Locate the cell with the specified text and output its [x, y] center coordinate. 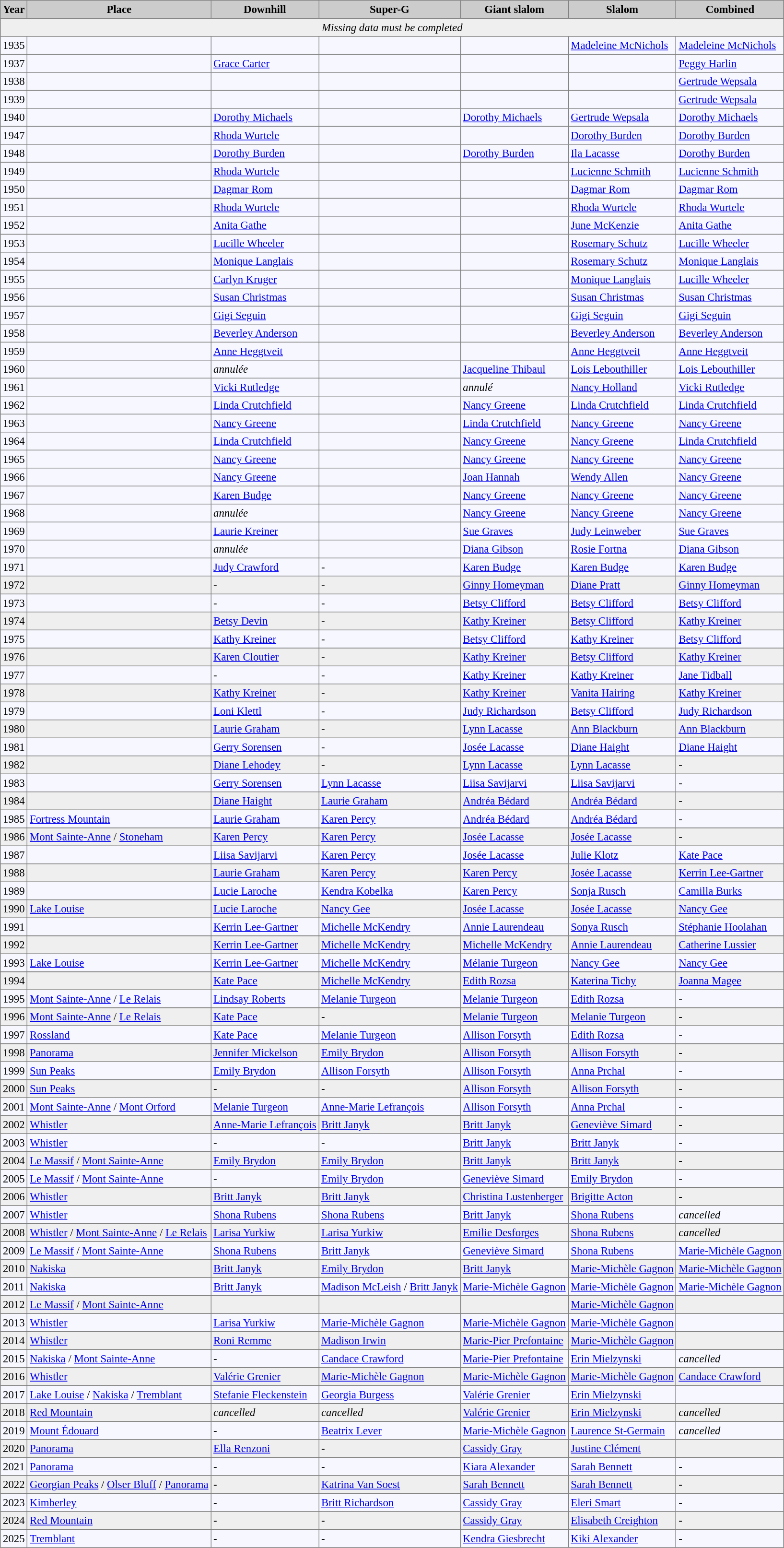
1963 [14, 423]
2001 [14, 1107]
2014 [14, 1341]
Elisabeth Creighton [622, 1521]
1994 [14, 981]
1977 [14, 675]
Vanita Hairing [622, 693]
1954 [14, 261]
1974 [14, 621]
1955 [14, 279]
Combined [730, 10]
1947 [14, 135]
Katrina Van Soest [389, 1485]
Super-G [389, 10]
1964 [14, 441]
Peggy Harlin [730, 63]
1985 [14, 819]
2010 [14, 1269]
2017 [14, 1394]
1961 [14, 387]
1986 [14, 837]
1980 [14, 729]
1982 [14, 765]
Justine Clément [622, 1449]
Joanna Magee [730, 981]
2019 [14, 1430]
Katerina Tichy [622, 981]
2018 [14, 1413]
1966 [14, 477]
1971 [14, 567]
Carlyn Kruger [265, 279]
Mont Sainte-Anne / Mont Orford [119, 1107]
1987 [14, 855]
2016 [14, 1377]
1938 [14, 82]
1950 [14, 189]
Year [14, 10]
Judy Leinweber [622, 531]
Jennifer Mickelson [265, 1053]
1935 [14, 46]
2002 [14, 1125]
Nakiska / Mont Sainte-Anne [119, 1359]
1991 [14, 927]
2008 [14, 1233]
2007 [14, 1215]
Rossland [119, 1035]
Mélanie Turgeon [514, 963]
Jane Tidball [730, 675]
1957 [14, 315]
1956 [14, 297]
1937 [14, 63]
2004 [14, 1161]
2013 [14, 1323]
1953 [14, 243]
1976 [14, 657]
Mount Édouard [119, 1430]
Brigitte Acton [622, 1197]
Whistler / Mont Sainte-Anne / Le Relais [119, 1233]
Missing data must be completed [392, 27]
2011 [14, 1287]
Judy Crawford [265, 567]
1960 [14, 369]
1995 [14, 999]
1992 [14, 945]
Kiara Alexander [514, 1466]
1997 [14, 1035]
1969 [14, 531]
1984 [14, 801]
1996 [14, 1017]
Rosie Fortna [622, 549]
2000 [14, 1089]
Sonya Rusch [622, 927]
Karen Cloutier [265, 657]
1949 [14, 171]
2005 [14, 1179]
Emilie Desforges [514, 1233]
Loni Klettl [265, 711]
Jacqueline Thibaul [514, 369]
2023 [14, 1502]
Beatrix Lever [389, 1430]
2024 [14, 1521]
Mont Sainte-Anne / Stoneham [119, 837]
Laurie Kreiner [265, 531]
2006 [14, 1197]
Georgia Burgess [389, 1394]
1978 [14, 693]
Lake Louise / Nakiska / Tremblant [119, 1394]
1958 [14, 333]
2021 [14, 1466]
Betsy Devin [265, 621]
Grace Carter [265, 63]
Eleri Smart [622, 1502]
Britt Richardson [389, 1502]
Madison McLeish / Britt Janyk [389, 1287]
Tremblant [119, 1538]
1990 [14, 909]
Kiki Alexander [622, 1538]
Madison Irwin [389, 1341]
Ila Lacasse [622, 154]
Kendra Kobelka [389, 891]
Catherine Lussier [730, 945]
1988 [14, 873]
1993 [14, 963]
Slalom [622, 10]
2015 [14, 1359]
Lindsay Roberts [265, 999]
Roni Remme [265, 1341]
1968 [14, 513]
1959 [14, 351]
Stefanie Fleckenstein [265, 1394]
Nancy Holland [622, 387]
Stéphanie Hoolahan [730, 927]
Diane Pratt [622, 585]
Ella Renzoni [265, 1449]
1972 [14, 585]
1940 [14, 118]
Georgian Peaks / Olser Bluff / Panorama [119, 1485]
Giant slalom [514, 10]
2025 [14, 1538]
2012 [14, 1305]
2003 [14, 1143]
Laurence St-Germain [622, 1430]
1970 [14, 549]
1989 [14, 891]
Sonja Rusch [622, 891]
1939 [14, 99]
annulé [514, 387]
Joan Hannah [514, 477]
June McKenzie [622, 225]
1981 [14, 747]
Wendy Allen [622, 477]
Kendra Giesbrecht [514, 1538]
1973 [14, 603]
1999 [14, 1071]
2020 [14, 1449]
Camilla Burks [730, 891]
Place [119, 10]
1967 [14, 495]
Julie Klotz [622, 855]
Diane Lehodey [265, 765]
1948 [14, 154]
1975 [14, 639]
1998 [14, 1053]
2022 [14, 1485]
1952 [14, 225]
Christina Lustenberger [514, 1197]
1983 [14, 783]
2009 [14, 1251]
1979 [14, 711]
Kimberley [119, 1502]
1962 [14, 405]
Downhill [265, 10]
1951 [14, 207]
Fortress Mountain [119, 819]
1965 [14, 459]
